Provide the (X, Y) coordinate of the cell's center where the given text is located.  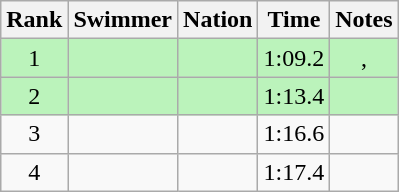
1:17.4 (294, 172)
4 (34, 172)
1:09.2 (294, 58)
Swimmer (123, 20)
Nation (218, 20)
1:13.4 (294, 96)
1:16.6 (294, 134)
Rank (34, 20)
, (364, 58)
1 (34, 58)
2 (34, 96)
Time (294, 20)
3 (34, 134)
Notes (364, 20)
